Extract the [x, y] coordinate from the center of the cell holding the provided text.  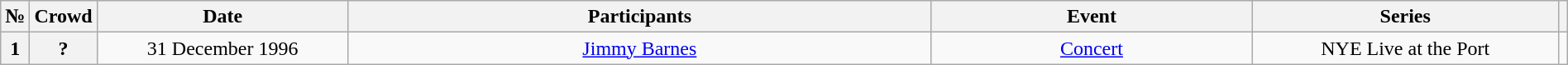
Participants [640, 17]
NYE Live at the Port [1405, 48]
31 December 1996 [222, 48]
Event [1092, 17]
Crowd [63, 17]
1 [15, 48]
Jimmy Barnes [640, 48]
Date [222, 17]
№ [15, 17]
Concert [1092, 48]
Series [1405, 17]
? [63, 48]
